Determine the [X, Y] coordinate at the center of the cell enclosing the given text.  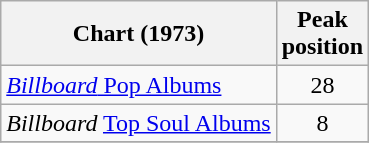
Billboard Top Soul Albums [138, 123]
8 [322, 123]
28 [322, 85]
Peakposition [322, 34]
Chart (1973) [138, 34]
Billboard Pop Albums [138, 85]
